Locate the cell with the specified text and output its (X, Y) center coordinate. 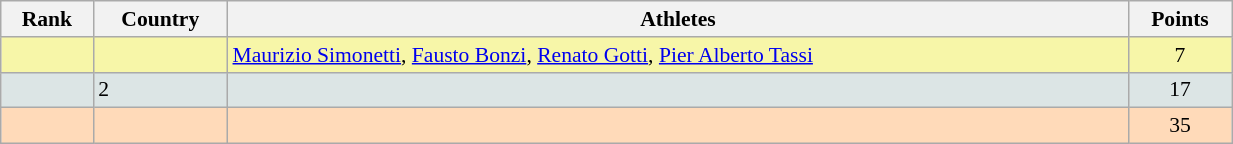
Country (160, 19)
7 (1180, 55)
Maurizio Simonetti, Fausto Bonzi, Renato Gotti, Pier Alberto Tassi (678, 55)
Points (1180, 19)
17 (1180, 90)
2 (160, 90)
Athletes (678, 19)
35 (1180, 126)
Rank (47, 19)
